Find where the given text appears and provide that cell's center as [x, y] coordinate. 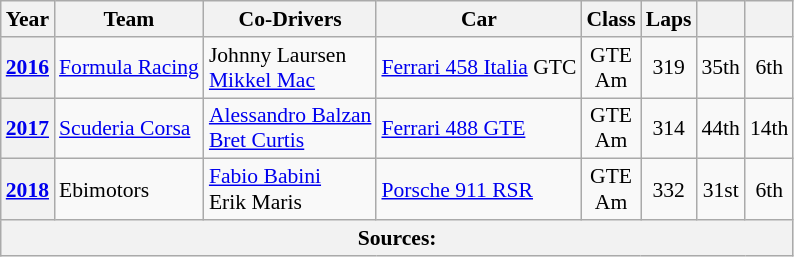
Ebimotors [129, 190]
Car [478, 19]
35th [720, 68]
332 [669, 190]
Sources: [398, 238]
14th [770, 128]
Scuderia Corsa [129, 128]
31st [720, 190]
2016 [28, 68]
44th [720, 128]
Johnny Laursen Mikkel Mac [290, 68]
314 [669, 128]
Class [610, 19]
Porsche 911 RSR [478, 190]
2018 [28, 190]
Fabio Babini Erik Maris [290, 190]
Ferrari 488 GTE [478, 128]
Alessandro Balzan Bret Curtis [290, 128]
Team [129, 19]
Ferrari 458 Italia GTC [478, 68]
2017 [28, 128]
Laps [669, 19]
Formula Racing [129, 68]
Year [28, 19]
Co-Drivers [290, 19]
319 [669, 68]
